Identify which cell holds the provided text, then report its [x, y] central coordinate. 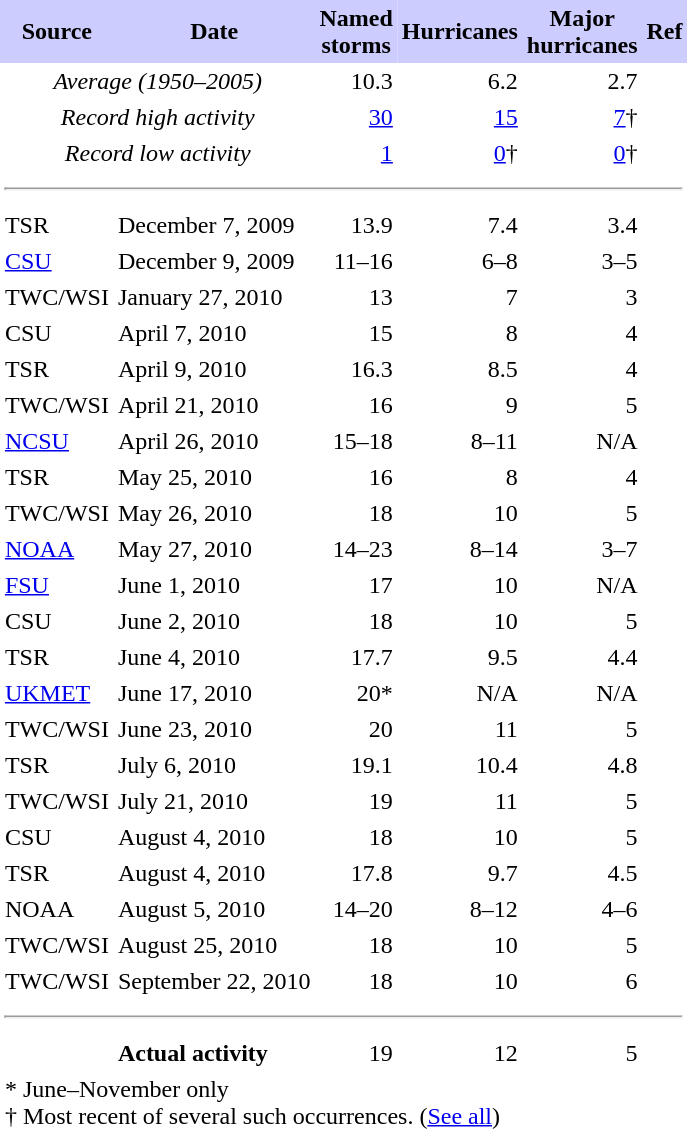
17 [356, 585]
December 9, 2009 [214, 261]
3.4 [582, 225]
UKMET [56, 693]
3–5 [582, 261]
Date [214, 32]
June 17, 2010 [214, 693]
August 5, 2010 [214, 909]
FSU [56, 585]
Namedstorms [356, 32]
17.8 [356, 873]
20* [356, 693]
30 [356, 117]
8–11 [460, 441]
8–12 [460, 909]
April 21, 2010 [214, 405]
Source [56, 32]
April 7, 2010 [214, 333]
December 7, 2009 [214, 225]
Actual activity [214, 1053]
9 [460, 405]
6.2 [460, 81]
10.3 [356, 81]
1 [356, 153]
8.5 [460, 369]
4.5 [582, 873]
4–6 [582, 909]
10.4 [460, 765]
April 9, 2010 [214, 369]
15–18 [356, 441]
17.7 [356, 657]
8–14 [460, 549]
19.1 [356, 765]
September 22, 2010 [214, 981]
6 [582, 981]
June 1, 2010 [214, 585]
April 26, 2010 [214, 441]
4.8 [582, 765]
Average (1950–2005) [158, 81]
7 [460, 297]
Record low activity [158, 153]
May 25, 2010 [214, 477]
4.4 [582, 657]
June 2, 2010 [214, 621]
16.3 [356, 369]
Record high activity [158, 117]
May 27, 2010 [214, 549]
11–16 [356, 261]
13 [356, 297]
7.4 [460, 225]
NCSU [56, 441]
9.7 [460, 873]
Majorhurricanes [582, 32]
13.9 [356, 225]
January 27, 2010 [214, 297]
July 6, 2010 [214, 765]
June 23, 2010 [214, 729]
July 21, 2010 [214, 801]
7† [582, 117]
9.5 [460, 657]
May 26, 2010 [214, 513]
3–7 [582, 549]
20 [356, 729]
June 4, 2010 [214, 657]
2.7 [582, 81]
3 [582, 297]
12 [460, 1053]
Hurricanes [460, 32]
6–8 [460, 261]
Ref [664, 32]
14–23 [356, 549]
August 25, 2010 [214, 945]
14–20 [356, 909]
